Return the [X, Y] coordinate for the center point of the cell that contains the specified text.  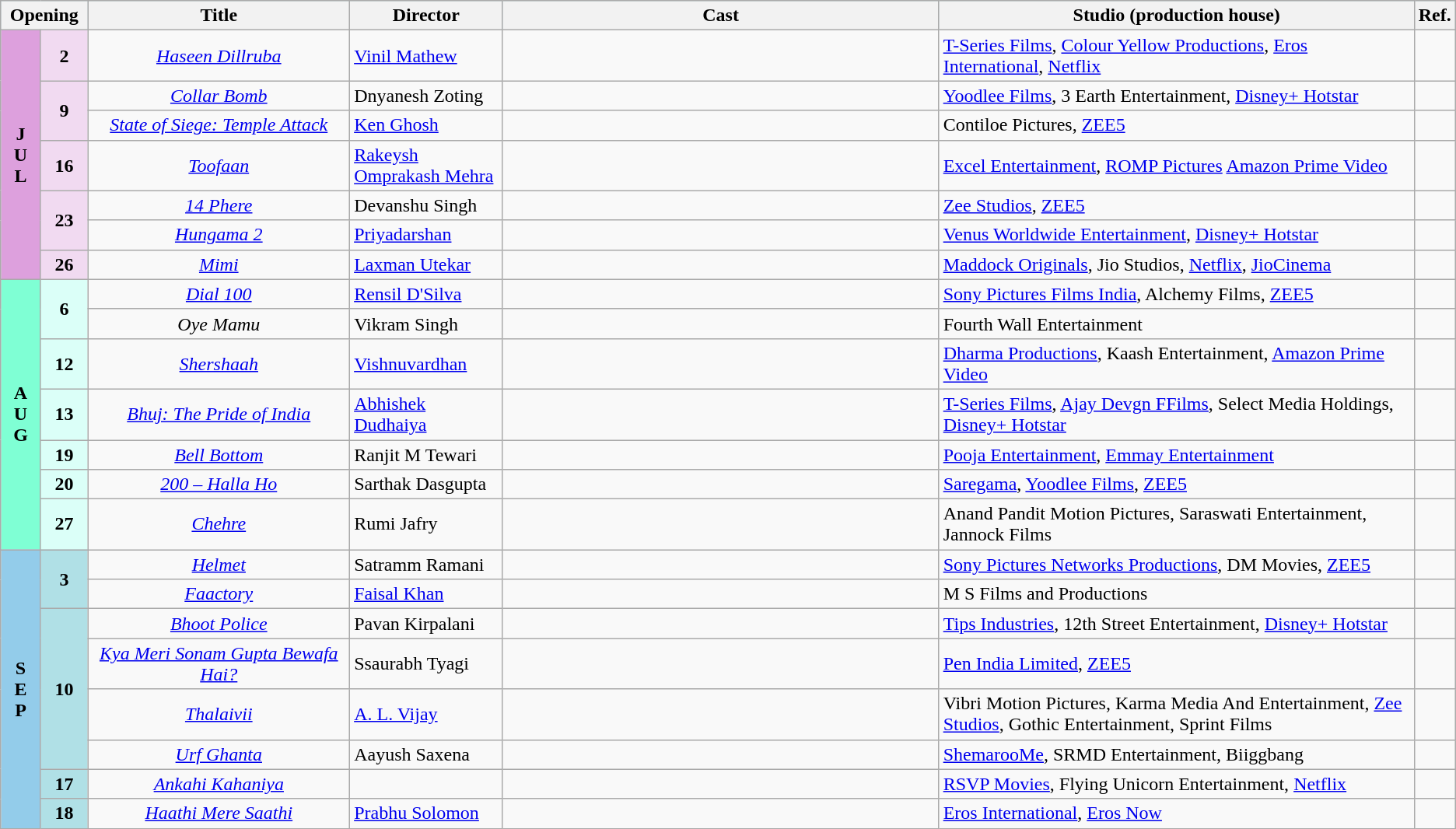
Prabhu Solomon [426, 813]
Tips Industries, 12th Street Entertainment, Disney+ Hotstar [1176, 624]
Maddock Originals, Jio Studios, Netflix, JioCinema [1176, 264]
Director [426, 16]
26 [64, 264]
20 [64, 484]
Dnyanesh Zoting [426, 96]
Venus Worldwide Entertainment, Disney+ Hotstar [1176, 235]
Haathi Mere Saathi [219, 813]
State of Siege: Temple Attack [219, 125]
Bhoot Police [219, 624]
Pooja Entertainment, Emmay Entertainment [1176, 455]
17 [64, 784]
Oye Mamu [219, 324]
JUL [20, 155]
Chehre [219, 524]
Pavan Kirpalani [426, 624]
12 [64, 364]
Toofaan [219, 165]
Faisal Khan [426, 594]
Saregama, Yoodlee Films, ZEE5 [1176, 484]
Vishnuvardhan [426, 364]
Title [219, 16]
16 [64, 165]
Thalaivii [219, 714]
23 [64, 220]
Mimi [219, 264]
Vikram Singh [426, 324]
AUG [20, 414]
A. L. Vijay [426, 714]
M S Films and Productions [1176, 594]
Sony Pictures Films India, Alchemy Films, ZEE5 [1176, 294]
Abhishek Dudhaiya [426, 414]
Vibri Motion Pictures, Karma Media And Entertainment, Zee Studios, Gothic Entertainment, Sprint Films [1176, 714]
Studio (production house) [1176, 16]
Dial 100 [219, 294]
Ken Ghosh [426, 125]
27 [64, 524]
Ssaurabh Tyagi [426, 664]
2 [64, 56]
Ref. [1434, 16]
Bhuj: The Pride of India [219, 414]
Hungama 2 [219, 235]
Rumi Jafry [426, 524]
Kya Meri Sonam Gupta Bewafa Hai? [219, 664]
Collar Bomb [219, 96]
Shershaah [219, 364]
Anand Pandit Motion Pictures, Saraswati Entertainment, Jannock Films [1176, 524]
Devanshu Singh [426, 205]
10 [64, 689]
Faactory [219, 594]
Haseen Dillruba [219, 56]
Rakeysh Omprakash Mehra [426, 165]
Yoodlee Films, 3 Earth Entertainment, Disney+ Hotstar [1176, 96]
14 Phere [219, 205]
T-Series Films, Colour Yellow Productions, Eros International, Netflix [1176, 56]
Rensil D'Silva [426, 294]
ShemarooMe, SRMD Entertainment, Biiggbang [1176, 754]
6 [64, 309]
Zee Studios, ZEE5 [1176, 205]
RSVP Movies, Flying Unicorn Entertainment, Netflix [1176, 784]
Helmet [219, 565]
Cast [720, 16]
Priyadarshan [426, 235]
Sony Pictures Networks Productions, DM Movies, ZEE5 [1176, 565]
Urf Ghanta [219, 754]
Satramm Ramani [426, 565]
13 [64, 414]
18 [64, 813]
T-Series Films, Ajay Devgn FFilms, Select Media Holdings, Disney+ Hotstar [1176, 414]
Excel Entertainment, ROMP Pictures Amazon Prime Video [1176, 165]
Pen India Limited, ZEE5 [1176, 664]
3 [64, 579]
Eros International, Eros Now [1176, 813]
Dharma Productions, Kaash Entertainment, Amazon Prime Video [1176, 364]
Ankahi Kahaniya [219, 784]
Contiloe Pictures, ZEE5 [1176, 125]
19 [64, 455]
Vinil Mathew [426, 56]
SEP [20, 689]
Laxman Utekar [426, 264]
Sarthak Dasgupta [426, 484]
Fourth Wall Entertainment [1176, 324]
Ranjit M Tewari [426, 455]
Opening [44, 16]
200 – Halla Ho [219, 484]
Bell Bottom [219, 455]
9 [64, 110]
Aayush Saxena [426, 754]
